Extract the [X, Y] coordinate from the center of the cell holding the provided text.  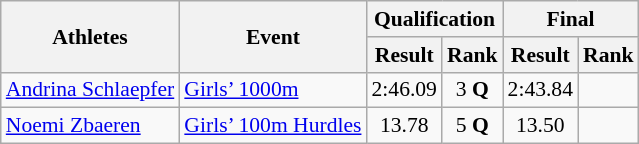
Noemi Zbaeren [90, 126]
Girls’ 1000m [272, 90]
13.78 [404, 126]
2:43.84 [540, 90]
Athletes [90, 36]
Andrina Schlaepfer [90, 90]
Girls’ 100m Hurdles [272, 126]
Event [272, 36]
2:46.09 [404, 90]
13.50 [540, 126]
Qualification [434, 19]
3 Q [472, 90]
Final [571, 19]
5 Q [472, 126]
